Return the [x, y] coordinate for the center point of the cell that contains the specified text.  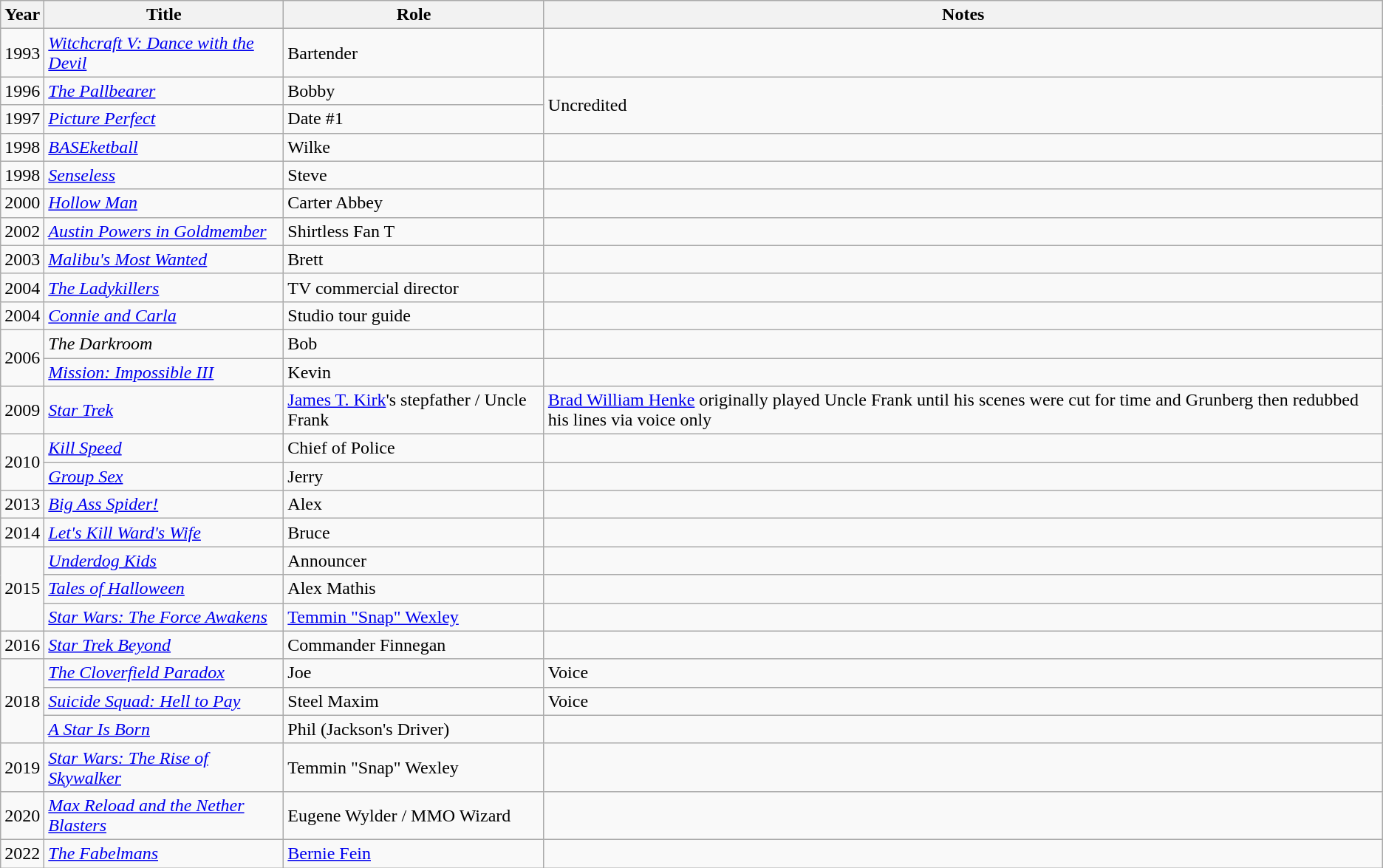
2015 [22, 589]
Max Reload and the Nether Blasters [164, 816]
Bob [414, 344]
Jerry [414, 476]
Joe [414, 673]
1997 [22, 119]
Underdog Kids [164, 561]
Announcer [414, 561]
Steel Maxim [414, 701]
The Ladykillers [164, 287]
Suicide Squad: Hell to Pay [164, 701]
The Fabelmans [164, 853]
Alex Mathis [414, 589]
Star Wars: The Rise of Skywalker [164, 767]
Alex [414, 505]
Uncredited [963, 105]
Group Sex [164, 476]
Kevin [414, 372]
Carter Abbey [414, 203]
Notes [963, 15]
2014 [22, 533]
Tales of Halloween [164, 589]
Year [22, 15]
Witchcraft V: Dance with the Devil [164, 53]
The Cloverfield Paradox [164, 673]
Studio tour guide [414, 315]
Commander Finnegan [414, 645]
Chief of Police [414, 448]
Star Wars: The Force Awakens [164, 617]
Let's Kill Ward's Wife [164, 533]
Role [414, 15]
2019 [22, 767]
Austin Powers in Goldmember [164, 231]
Picture Perfect [164, 119]
1996 [22, 91]
2000 [22, 203]
Star Trek [164, 411]
Big Ass Spider! [164, 505]
Senseless [164, 175]
BASEketball [164, 147]
Bruce [414, 533]
James T. Kirk's stepfather / Uncle Frank [414, 411]
TV commercial director [414, 287]
Wilke [414, 147]
2018 [22, 701]
Bobby [414, 91]
2020 [22, 816]
Phil (Jackson's Driver) [414, 729]
Date #1 [414, 119]
Brad William Henke originally played Uncle Frank until his scenes were cut for time and Grunberg then redubbed his lines via voice only [963, 411]
2006 [22, 358]
Shirtless Fan T [414, 231]
2003 [22, 259]
Connie and Carla [164, 315]
Bartender [414, 53]
A Star Is Born [164, 729]
2022 [22, 853]
2010 [22, 462]
Eugene Wylder / MMO Wizard [414, 816]
Hollow Man [164, 203]
1993 [22, 53]
2013 [22, 505]
Kill Speed [164, 448]
Brett [414, 259]
2009 [22, 411]
Star Trek Beyond [164, 645]
Malibu's Most Wanted [164, 259]
Mission: Impossible III [164, 372]
Bernie Fein [414, 853]
2016 [22, 645]
The Pallbearer [164, 91]
2002 [22, 231]
The Darkroom [164, 344]
Steve [414, 175]
Title [164, 15]
